Output the [X, Y] coordinate of the center of the cell containing the given text.  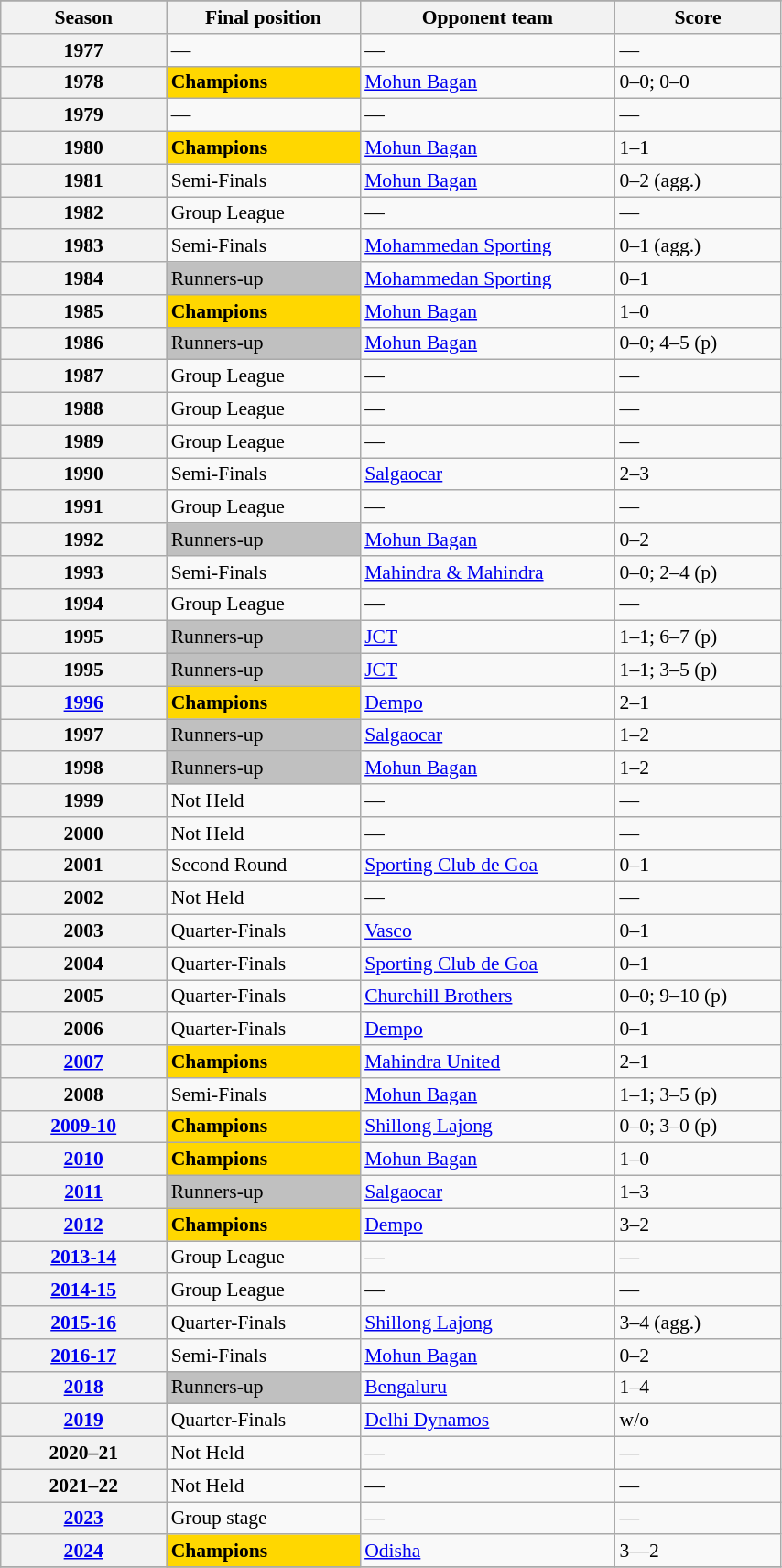
1–1 [698, 148]
2011 [84, 1192]
1989 [84, 441]
2013-14 [84, 1258]
1981 [84, 180]
3—2 [698, 1552]
2014-15 [84, 1290]
2018 [84, 1388]
2010 [84, 1160]
2007 [84, 1062]
Mahindra United [487, 1062]
2000 [84, 833]
1–1; 6–7 (p) [698, 637]
Group stage [264, 1519]
Churchill Brothers [487, 996]
2015-16 [84, 1323]
2023 [84, 1519]
Final position [264, 17]
2006 [84, 1029]
1986 [84, 343]
2002 [84, 898]
2019 [84, 1421]
Opponent team [487, 17]
1–3 [698, 1192]
2001 [84, 866]
Delhi Dynamos [487, 1421]
2016-17 [84, 1356]
0–0; 0–0 [698, 82]
Vasco [487, 931]
Odisha [487, 1552]
0–2 (agg.) [698, 180]
Season [84, 17]
2021–22 [84, 1486]
0–0; 4–5 (p) [698, 343]
1–4 [698, 1388]
0–0; 9–10 (p) [698, 996]
1982 [84, 213]
1979 [84, 115]
1983 [84, 246]
1987 [84, 376]
1997 [84, 735]
2005 [84, 996]
Second Round [264, 866]
2012 [84, 1225]
1992 [84, 539]
1990 [84, 474]
w/o [698, 1421]
2–3 [698, 474]
2024 [84, 1552]
1993 [84, 572]
1998 [84, 768]
1985 [84, 311]
1977 [84, 50]
0–0; 3–0 (p) [698, 1127]
0–0; 2–4 (p) [698, 572]
2008 [84, 1094]
1994 [84, 604]
3–2 [698, 1225]
1988 [84, 409]
2004 [84, 964]
Mahindra & Mahindra [487, 572]
2003 [84, 931]
Score [698, 17]
2020–21 [84, 1454]
1999 [84, 800]
0–1 (agg.) [698, 246]
1980 [84, 148]
1984 [84, 278]
1996 [84, 702]
3–4 (agg.) [698, 1323]
2009-10 [84, 1127]
Bengaluru [487, 1388]
1978 [84, 82]
1991 [84, 507]
